From the cell containing the given text, extract its center point as (x, y) coordinate. 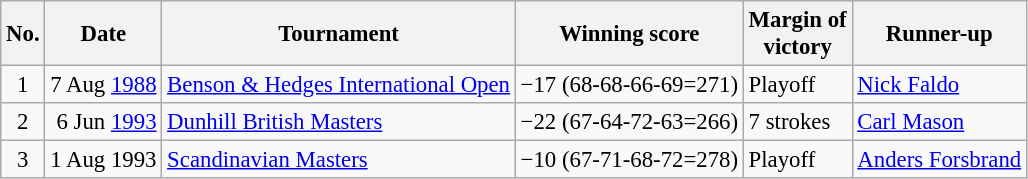
Date (104, 34)
Dunhill British Masters (339, 122)
−22 (67-64-72-63=266) (629, 122)
7 strokes (798, 122)
Carl Mason (939, 122)
2 (23, 122)
Benson & Hedges International Open (339, 85)
Tournament (339, 34)
−10 (67-71-68-72=278) (629, 160)
−17 (68-68-66-69=271) (629, 85)
Margin ofvictory (798, 34)
Scandinavian Masters (339, 160)
1 (23, 85)
Anders Forsbrand (939, 160)
Runner-up (939, 34)
Nick Faldo (939, 85)
7 Aug 1988 (104, 85)
No. (23, 34)
3 (23, 160)
1 Aug 1993 (104, 160)
6 Jun 1993 (104, 122)
Winning score (629, 34)
